Extract the (x, y) coordinate from the center of the cell holding the provided text.  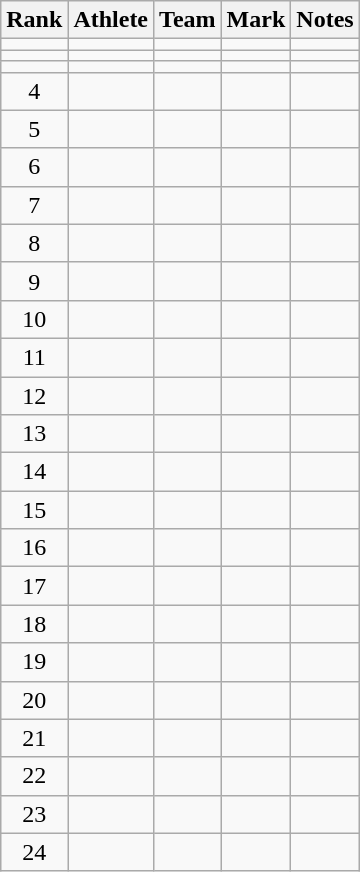
11 (34, 357)
6 (34, 167)
Team (188, 20)
12 (34, 395)
8 (34, 243)
22 (34, 776)
10 (34, 319)
21 (34, 738)
16 (34, 548)
5 (34, 129)
Athlete (111, 20)
9 (34, 281)
7 (34, 205)
23 (34, 814)
24 (34, 852)
Notes (325, 20)
18 (34, 624)
19 (34, 662)
13 (34, 434)
20 (34, 700)
15 (34, 510)
14 (34, 472)
17 (34, 586)
4 (34, 91)
Rank (34, 20)
Mark (256, 20)
